For the text-containing cell, return its midpoint in [x, y] coordinate format. 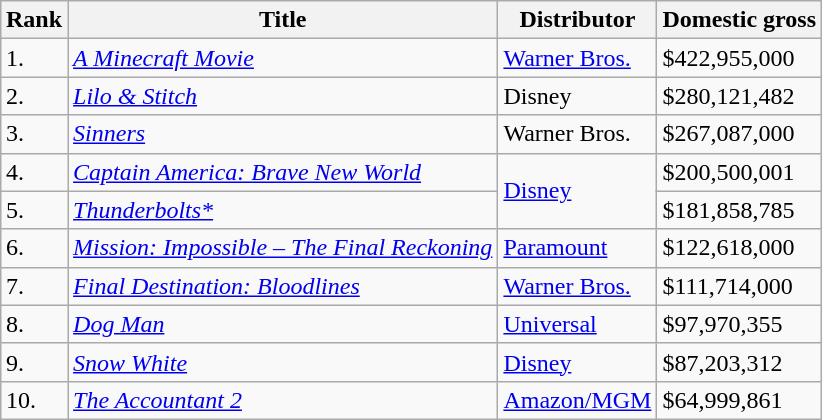
Distributor [578, 20]
Title [283, 20]
$280,121,482 [740, 96]
Snow White [283, 362]
$111,714,000 [740, 286]
5. [34, 210]
8. [34, 324]
Rank [34, 20]
$181,858,785 [740, 210]
A Minecraft Movie [283, 58]
Domestic gross [740, 20]
Final Destination: Bloodlines [283, 286]
$200,500,001 [740, 172]
9. [34, 362]
3. [34, 134]
The Accountant 2 [283, 400]
$422,955,000 [740, 58]
Captain America: Brave New World [283, 172]
Sinners [283, 134]
Thunderbolts* [283, 210]
Paramount [578, 248]
Dog Man [283, 324]
Mission: Impossible – The Final Reckoning [283, 248]
6. [34, 248]
2. [34, 96]
4. [34, 172]
$267,087,000 [740, 134]
$87,203,312 [740, 362]
7. [34, 286]
$64,999,861 [740, 400]
$122,618,000 [740, 248]
$97,970,355 [740, 324]
10. [34, 400]
Amazon/MGM [578, 400]
Lilo & Stitch [283, 96]
Universal [578, 324]
1. [34, 58]
